Determine the (X, Y) coordinate at the center of the cell enclosing the given text.  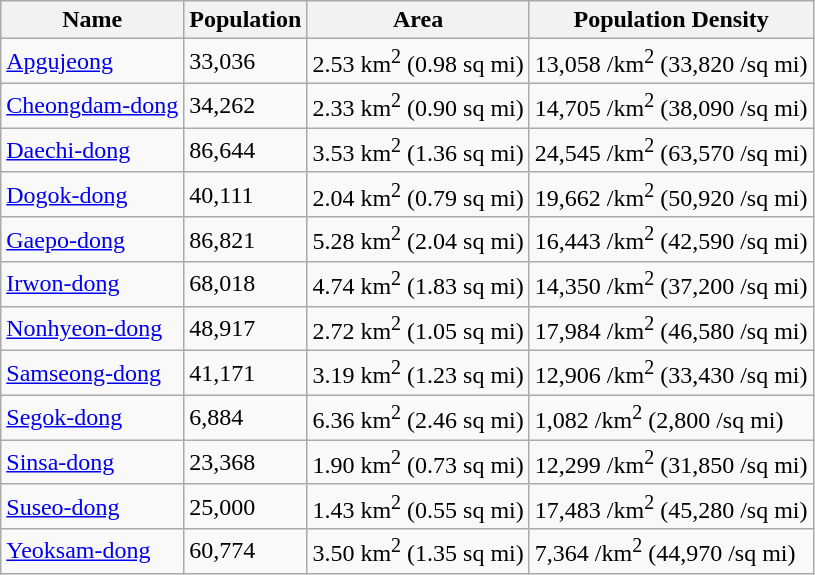
86,821 (246, 240)
3.50 km2 (1.35 sq mi) (418, 552)
24,545 /km2 (63,570 /sq mi) (671, 150)
48,917 (246, 328)
7,364 /km2 (44,970 /sq mi) (671, 552)
3.53 km2 (1.36 sq mi) (418, 150)
86,644 (246, 150)
17,483 /km2 (45,280 /sq mi) (671, 506)
13,058 /km2 (33,820 /sq mi) (671, 62)
Sinsa-dong (92, 462)
12,299 /km2 (31,850 /sq mi) (671, 462)
Population (246, 20)
Name (92, 20)
2.72 km2 (1.05 sq mi) (418, 328)
5.28 km2 (2.04 sq mi) (418, 240)
Population Density (671, 20)
40,111 (246, 194)
6.36 km2 (2.46 sq mi) (418, 418)
3.19 km2 (1.23 sq mi) (418, 374)
Area (418, 20)
Yeoksam-dong (92, 552)
23,368 (246, 462)
Samseong-dong (92, 374)
1,082 /km2 (2,800 /sq mi) (671, 418)
Cheongdam-dong (92, 106)
Segok-dong (92, 418)
6,884 (246, 418)
Gaepo-dong (92, 240)
2.04 km2 (0.79 sq mi) (418, 194)
1.90 km2 (0.73 sq mi) (418, 462)
34,262 (246, 106)
1.43 km2 (0.55 sq mi) (418, 506)
Suseo-dong (92, 506)
Apgujeong (92, 62)
4.74 km2 (1.83 sq mi) (418, 284)
2.53 km2 (0.98 sq mi) (418, 62)
14,705 /km2 (38,090 /sq mi) (671, 106)
16,443 /km2 (42,590 /sq mi) (671, 240)
33,036 (246, 62)
14,350 /km2 (37,200 /sq mi) (671, 284)
2.33 km2 (0.90 sq mi) (418, 106)
Irwon-dong (92, 284)
19,662 /km2 (50,920 /sq mi) (671, 194)
Nonhyeon-dong (92, 328)
41,171 (246, 374)
25,000 (246, 506)
60,774 (246, 552)
17,984 /km2 (46,580 /sq mi) (671, 328)
Daechi-dong (92, 150)
12,906 /km2 (33,430 /sq mi) (671, 374)
68,018 (246, 284)
Dogok-dong (92, 194)
